Search for the cell housing the specified text and yield its (X, Y) center coordinate. 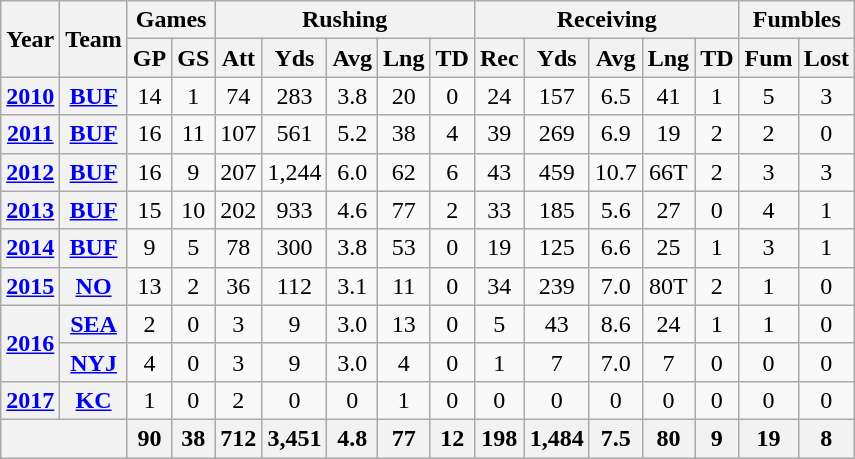
33 (499, 210)
41 (668, 96)
1,484 (556, 438)
6 (452, 172)
12 (452, 438)
4.8 (352, 438)
6.6 (616, 248)
2015 (30, 286)
KC (94, 400)
10 (194, 210)
Rushing (345, 20)
185 (556, 210)
Rec (499, 58)
14 (149, 96)
561 (294, 134)
NYJ (94, 362)
NO (94, 286)
2011 (30, 134)
8.6 (616, 324)
198 (499, 438)
2013 (30, 210)
112 (294, 286)
25 (668, 248)
74 (238, 96)
Year (30, 39)
107 (238, 134)
78 (238, 248)
2016 (30, 343)
5.2 (352, 134)
6.0 (352, 172)
300 (294, 248)
269 (556, 134)
27 (668, 210)
7.5 (616, 438)
4.6 (352, 210)
GS (194, 58)
66T (668, 172)
2017 (30, 400)
239 (556, 286)
125 (556, 248)
Fum (768, 58)
80 (668, 438)
Games (170, 20)
80T (668, 286)
Lost (826, 58)
20 (404, 96)
3.1 (352, 286)
53 (404, 248)
207 (238, 172)
2010 (30, 96)
39 (499, 134)
202 (238, 210)
36 (238, 286)
3,451 (294, 438)
10.7 (616, 172)
6.9 (616, 134)
Fumbles (796, 20)
459 (556, 172)
6.5 (616, 96)
2014 (30, 248)
1,244 (294, 172)
157 (556, 96)
2012 (30, 172)
Team (94, 39)
8 (826, 438)
933 (294, 210)
15 (149, 210)
34 (499, 286)
5.6 (616, 210)
90 (149, 438)
283 (294, 96)
SEA (94, 324)
712 (238, 438)
62 (404, 172)
Att (238, 58)
GP (149, 58)
Receiving (606, 20)
